Return [x, y] of the center of cell containing provided text 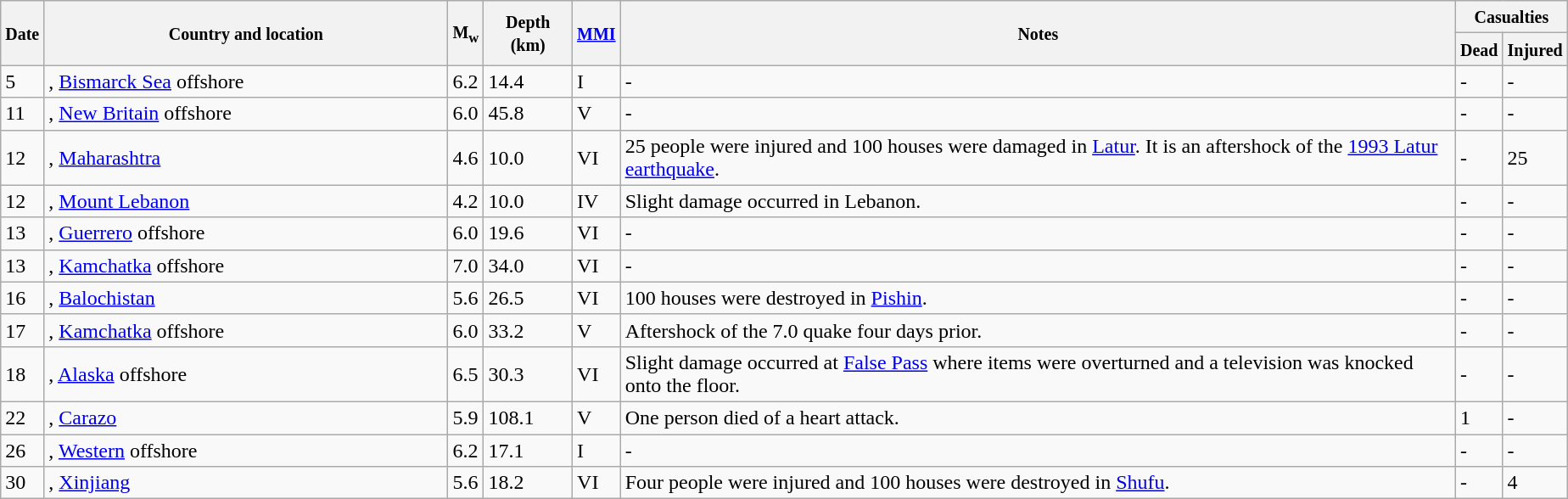
7.0 [466, 266]
Notes [1038, 33]
33.2 [528, 330]
100 houses were destroyed in Pishin. [1038, 298]
16 [22, 298]
4 [1535, 483]
MMI [597, 33]
17.1 [528, 451]
25 people were injured and 100 houses were damaged in Latur. It is an aftershock of the 1993 Latur earthquake. [1038, 158]
26.5 [528, 298]
108.1 [528, 418]
Injured [1535, 49]
Mw [466, 33]
Depth (km) [528, 33]
18 [22, 373]
, Guerrero offshore [246, 233]
14.4 [528, 81]
, Carazo [246, 418]
Four people were injured and 100 houses were destroyed in Shufu. [1038, 483]
19.6 [528, 233]
Slight damage occurred at False Pass where items were overturned and a television was knocked onto the floor. [1038, 373]
, Western offshore [246, 451]
22 [22, 418]
26 [22, 451]
45.8 [528, 114]
, Xinjiang [246, 483]
17 [22, 330]
, Maharashtra [246, 158]
, Balochistan [246, 298]
, Mount Lebanon [246, 201]
5.9 [466, 418]
Aftershock of the 7.0 quake four days prior. [1038, 330]
Casualties [1511, 17]
, Bismarck Sea offshore [246, 81]
Country and location [246, 33]
, New Britain offshore [246, 114]
30.3 [528, 373]
34.0 [528, 266]
1 [1479, 418]
6.5 [466, 373]
Date [22, 33]
Dead [1479, 49]
4.6 [466, 158]
25 [1535, 158]
11 [22, 114]
Slight damage occurred in Lebanon. [1038, 201]
18.2 [528, 483]
30 [22, 483]
IV [597, 201]
One person died of a heart attack. [1038, 418]
5 [22, 81]
, Alaska offshore [246, 373]
4.2 [466, 201]
